For the text-containing cell, return its midpoint in [x, y] coordinate format. 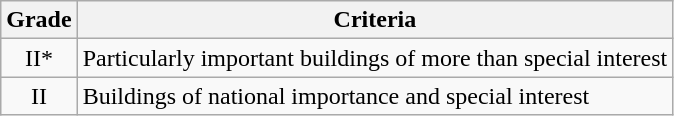
II [39, 96]
Buildings of national importance and special interest [375, 96]
Grade [39, 20]
Criteria [375, 20]
Particularly important buildings of more than special interest [375, 58]
II* [39, 58]
